For the text-containing cell, return its midpoint in (x, y) coordinate format. 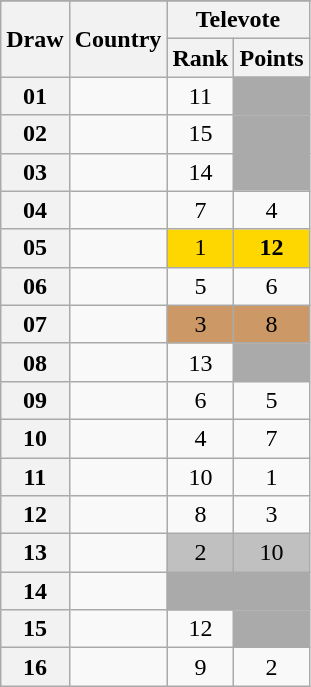
9 (200, 667)
Points (272, 58)
04 (35, 210)
Televote (238, 20)
Draw (35, 39)
02 (35, 134)
Country (118, 39)
08 (35, 362)
01 (35, 96)
09 (35, 400)
16 (35, 667)
Rank (200, 58)
05 (35, 248)
06 (35, 286)
03 (35, 172)
07 (35, 324)
